Find where the given text appears and provide that cell's center as [X, Y] coordinate. 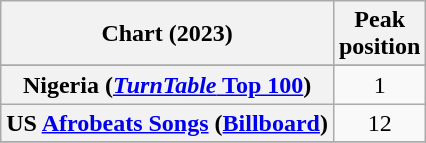
Peakposition [379, 34]
12 [379, 123]
1 [379, 85]
Nigeria (TurnTable Top 100) [168, 85]
US Afrobeats Songs (Billboard) [168, 123]
Chart (2023) [168, 34]
